Determine the (X, Y) coordinate at the center of the cell enclosing the given text.  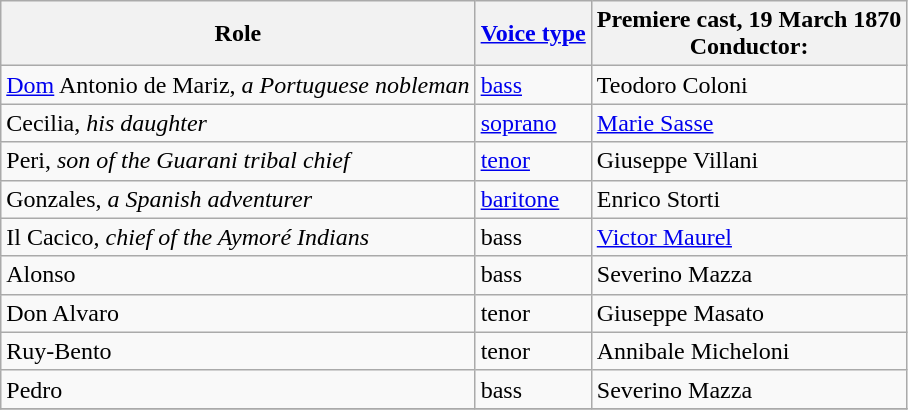
Peri, son of the Guarani tribal chief (238, 161)
Victor Maurel (749, 237)
baritone (533, 199)
Teodoro Coloni (749, 85)
Dom Antonio de Mariz, a Portuguese nobleman (238, 85)
Alonso (238, 275)
Premiere cast, 19 March 1870Conductor: (749, 34)
Marie Sasse (749, 123)
soprano (533, 123)
Ruy-Bento (238, 351)
Annibale Micheloni (749, 351)
Cecilia, his daughter (238, 123)
Role (238, 34)
Pedro (238, 389)
Don Alvaro (238, 313)
Gonzales, a Spanish adventurer (238, 199)
Voice type (533, 34)
Enrico Storti (749, 199)
Il Cacico, chief of the Aymoré Indians (238, 237)
Giuseppe Masato (749, 313)
Giuseppe Villani (749, 161)
